From the cell containing the given text, extract its center point as [x, y] coordinate. 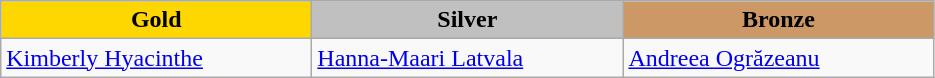
Gold [156, 20]
Kimberly Hyacinthe [156, 58]
Hanna-Maari Latvala [468, 58]
Bronze [778, 20]
Andreea Ogrăzeanu [778, 58]
Silver [468, 20]
